Determine the (x, y) coordinate at the center of the cell enclosing the given text.  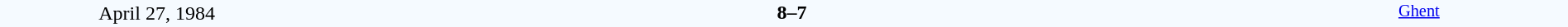
April 27, 1984 (157, 13)
8–7 (791, 12)
Ghent (1419, 13)
